Return (X, Y) of the center of cell containing provided text 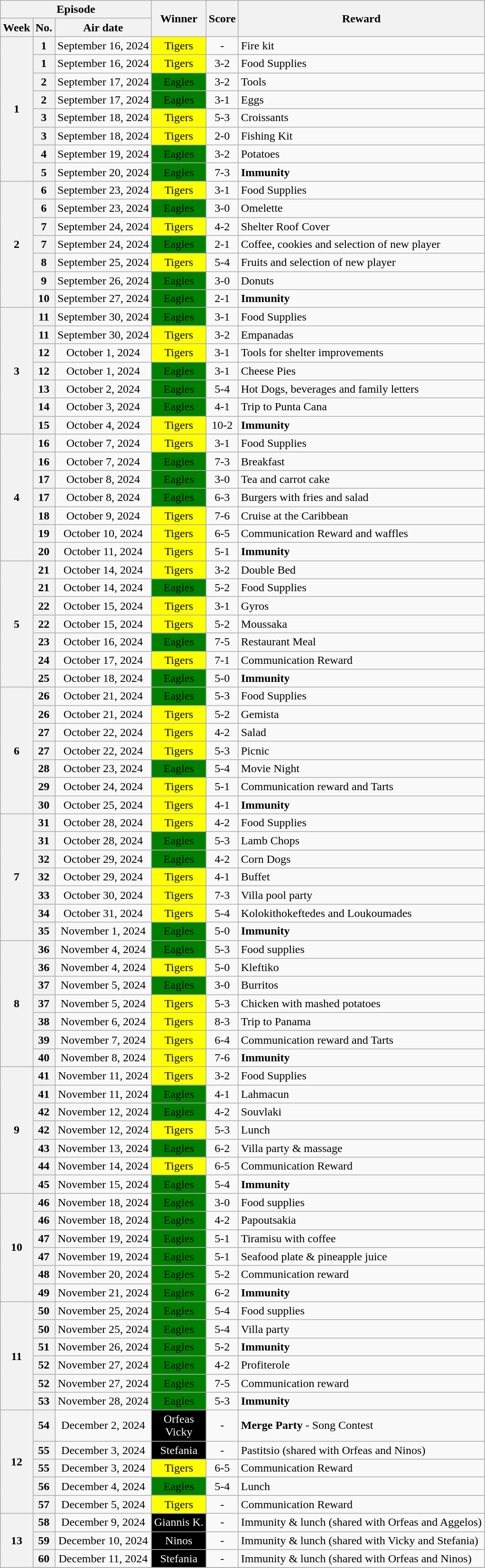
Movie Night (361, 768)
Breakfast (361, 461)
October 17, 2024 (103, 660)
Week (17, 28)
October 10, 2024 (103, 534)
Merge Party - Song Contest (361, 1426)
November 20, 2024 (103, 1275)
Papoutsakia (361, 1220)
Restaurant Meal (361, 642)
October 18, 2024 (103, 678)
60 (44, 1559)
Immunity & lunch (shared with Vicky and Stefania) (361, 1540)
Trip to Panama (361, 1021)
29 (44, 786)
Tea and carrot cake (361, 479)
51 (44, 1347)
30 (44, 805)
43 (44, 1148)
15 (44, 425)
Tools for shelter improvements (361, 353)
Episode (76, 9)
November 6, 2024 (103, 1021)
Cheese Pies (361, 371)
November 26, 2024 (103, 1347)
Reward (361, 19)
December 11, 2024 (103, 1559)
Lamb Chops (361, 841)
Gemista (361, 714)
December 10, 2024 (103, 1540)
44 (44, 1166)
December 9, 2024 (103, 1522)
October 11, 2024 (103, 552)
Empanadas (361, 335)
57 (44, 1504)
23 (44, 642)
Kleftiko (361, 967)
54 (44, 1426)
September 27, 2024 (103, 299)
Immunity & lunch (shared with Orfeas and Ninos) (361, 1559)
Picnic (361, 750)
35 (44, 931)
Ninos (178, 1540)
September 19, 2024 (103, 154)
Croissants (361, 118)
10-2 (222, 425)
October 31, 2024 (103, 913)
November 7, 2024 (103, 1039)
November 1, 2024 (103, 931)
Eggs (361, 100)
56 (44, 1486)
34 (44, 913)
September 26, 2024 (103, 281)
33 (44, 895)
December 4, 2024 (103, 1486)
Air date (103, 28)
October 4, 2024 (103, 425)
58 (44, 1522)
Buffet (361, 877)
6-3 (222, 497)
Burgers with fries and salad (361, 497)
49 (44, 1293)
September 20, 2024 (103, 172)
Communication Reward and waffles (361, 534)
October 24, 2024 (103, 786)
Cruise at the Caribbean (361, 515)
October 9, 2024 (103, 515)
Kolokithokeftedes and Loukoumades (361, 913)
Villa party (361, 1329)
39 (44, 1039)
45 (44, 1184)
October 23, 2024 (103, 768)
Salad (361, 732)
October 2, 2024 (103, 389)
Double Bed (361, 570)
Pastitsio (shared with Orfeas and Ninos) (361, 1450)
59 (44, 1540)
48 (44, 1275)
December 2, 2024 (103, 1426)
Winner (178, 19)
No. (44, 28)
November 13, 2024 (103, 1148)
Souvlaki (361, 1112)
October 25, 2024 (103, 805)
8-3 (222, 1021)
Coffee, cookies and selection of new player (361, 245)
Tools (361, 82)
28 (44, 768)
7-1 (222, 660)
November 8, 2024 (103, 1058)
19 (44, 534)
40 (44, 1058)
Hot Dogs, beverages and family letters (361, 389)
November 28, 2024 (103, 1401)
October 3, 2024 (103, 407)
OrfeasVicky (178, 1426)
2-0 (222, 136)
25 (44, 678)
Moussaka (361, 624)
Profiterole (361, 1365)
Gyros (361, 606)
Trip to Punta Cana (361, 407)
Score (222, 19)
6-4 (222, 1039)
Immunity & lunch (shared with Orfeas and Aggelos) (361, 1522)
Shelter Roof Cover (361, 227)
Fire kit (361, 46)
Lahmacun (361, 1094)
September 25, 2024 (103, 263)
October 30, 2024 (103, 895)
November 14, 2024 (103, 1166)
24 (44, 660)
38 (44, 1021)
53 (44, 1401)
Fishing Kit (361, 136)
November 21, 2024 (103, 1293)
Giannis K. (178, 1522)
18 (44, 515)
Villa pool party (361, 895)
Burritos (361, 985)
Corn Dogs (361, 859)
December 5, 2024 (103, 1504)
Omelette (361, 208)
20 (44, 552)
Seafood plate & pineapple juice (361, 1256)
Potatoes (361, 154)
October 16, 2024 (103, 642)
Villa party & massage (361, 1148)
Tiramisu with coffee (361, 1238)
Donuts (361, 281)
Fruits and selection of new player (361, 263)
Chicken with mashed potatoes (361, 1003)
November 15, 2024 (103, 1184)
14 (44, 407)
